Return the (X, Y) coordinate for the center point of the cell that contains the specified text.  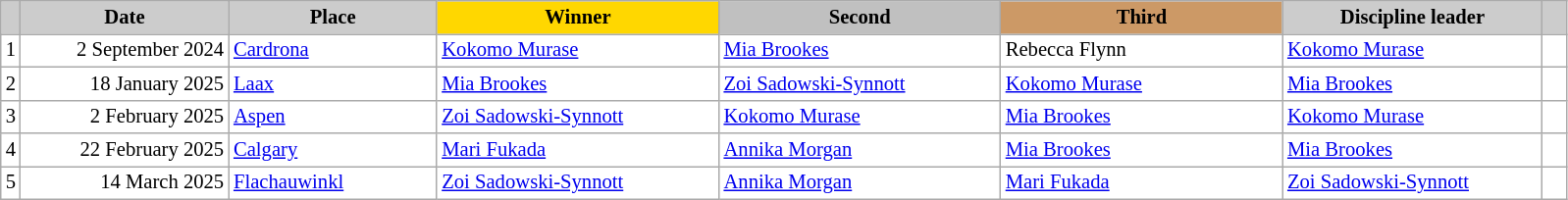
2 February 2025 (125, 117)
5 (11, 182)
Discipline leader (1413, 17)
Laax (333, 83)
2 (11, 83)
14 March 2025 (125, 182)
Second (860, 17)
Third (1142, 17)
22 February 2025 (125, 150)
2 September 2024 (125, 50)
Cardrona (333, 50)
3 (11, 117)
Aspen (333, 117)
Date (125, 17)
Calgary (333, 150)
Flachauwinkl (333, 182)
1 (11, 50)
18 January 2025 (125, 83)
Place (333, 17)
Rebecca Flynn (1142, 50)
Winner (577, 17)
4 (11, 150)
